Identify which cell holds the provided text, then report its (x, y) central coordinate. 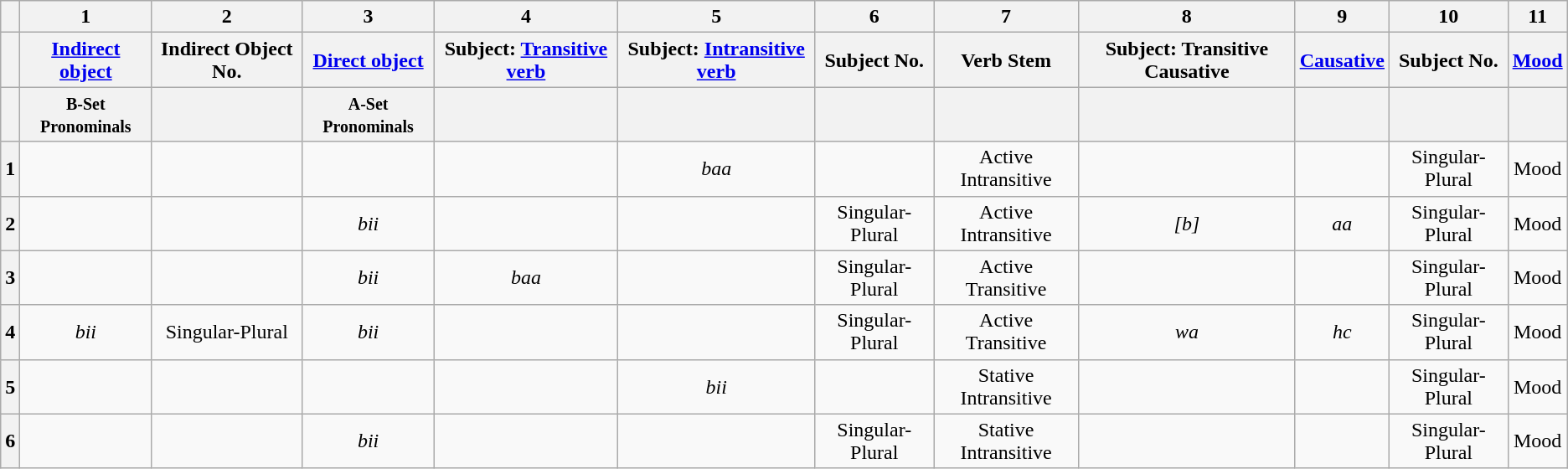
Indirect Object No. (227, 60)
Subject: Intransitive verb (716, 60)
Direct object (369, 60)
Verb Stem (1005, 60)
aa (1342, 223)
7 (1005, 17)
wa (1188, 332)
Subject: Transitive verb (526, 60)
hc (1342, 332)
10 (1449, 17)
A-Set Pronominals (369, 114)
8 (1188, 17)
B-Set Pronominals (85, 114)
Causative (1342, 60)
11 (1538, 17)
Subject: Transitive Causative (1188, 60)
[b] (1188, 223)
Indirect object (85, 60)
9 (1342, 17)
